Find where the given text appears and provide that cell's center as [X, Y] coordinate. 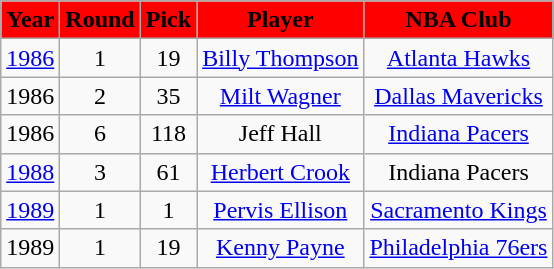
Billy Thompson [280, 58]
Kenny Payne [280, 248]
6 [100, 134]
61 [168, 172]
Pick [168, 20]
35 [168, 96]
Milt Wagner [280, 96]
Pervis Ellison [280, 210]
Philadelphia 76ers [458, 248]
3 [100, 172]
NBA Club [458, 20]
Jeff Hall [280, 134]
1988 [30, 172]
Dallas Mavericks [458, 96]
118 [168, 134]
Round [100, 20]
2 [100, 96]
Herbert Crook [280, 172]
Sacramento Kings [458, 210]
Year [30, 20]
Player [280, 20]
Atlanta Hawks [458, 58]
